Identify which cell holds the provided text, then report its [x, y] central coordinate. 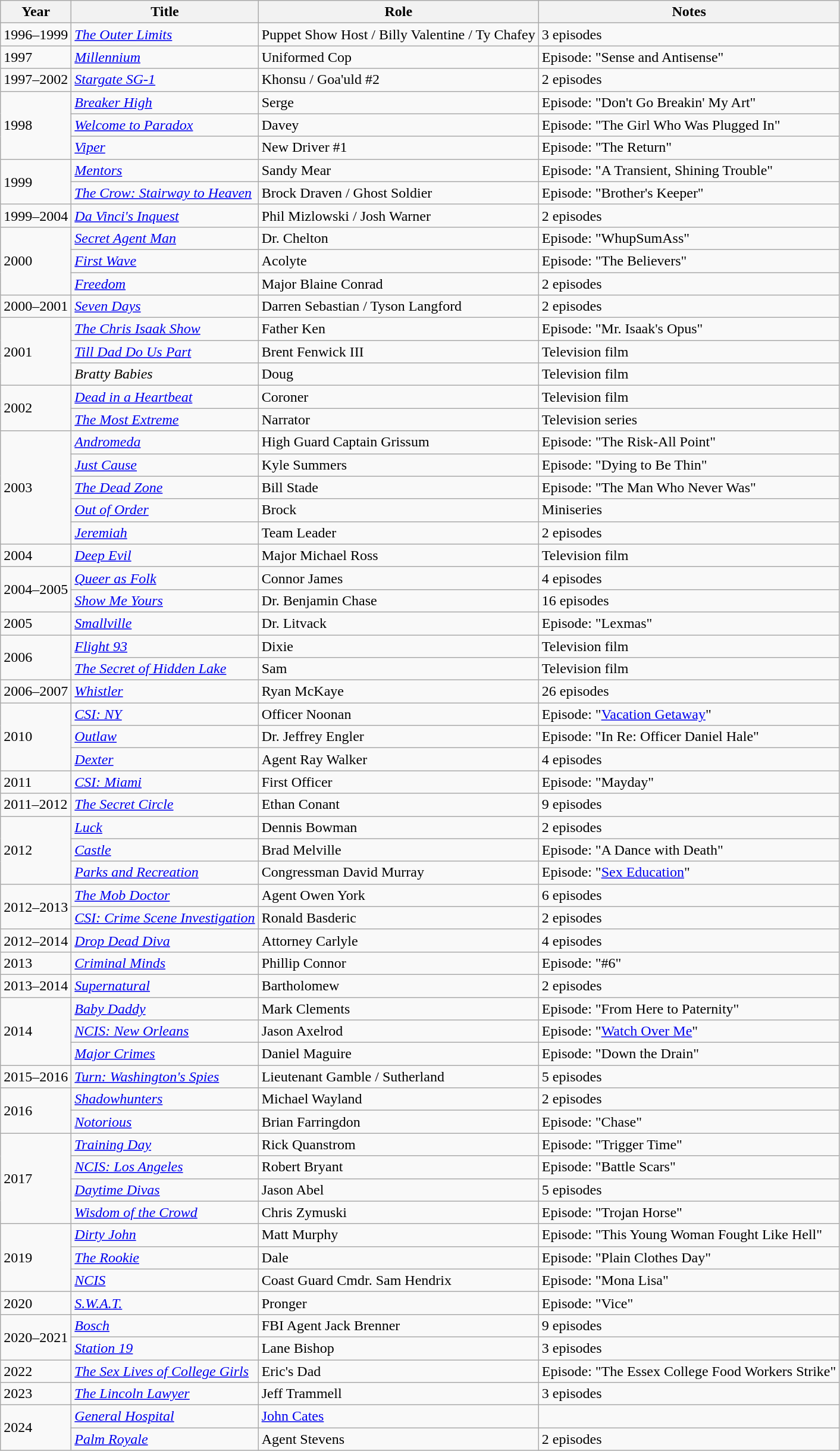
The Rookie [165, 1258]
26 episodes [689, 692]
Breaker High [165, 102]
Sam [399, 669]
Whistler [165, 692]
Jeff Trammell [399, 1394]
Congressman David Murray [399, 873]
2002 [36, 408]
2001 [36, 352]
Secret Agent Man [165, 238]
Phillip Connor [399, 963]
Team Leader [399, 533]
First Wave [165, 261]
Episode: "Don't Go Breakin' My Art" [689, 102]
Daytime Divas [165, 1190]
Major Blaine Conrad [399, 284]
High Guard Captain Grissum [399, 442]
2003 [36, 487]
Baby Daddy [165, 1009]
2006–2007 [36, 692]
Dirty John [165, 1235]
2017 [36, 1178]
Millennium [165, 57]
S.W.A.T. [165, 1303]
Drop Dead Diva [165, 940]
Bartholomew [399, 986]
Coast Guard Cmdr. Sam Hendrix [399, 1280]
Just Cause [165, 465]
NCIS: Los Angeles [165, 1167]
2012 [36, 850]
2011 [36, 782]
Welcome to Paradox [165, 125]
Episode: "Mona Lisa" [689, 1280]
Uniformed Cop [399, 57]
Robert Bryant [399, 1167]
Kyle Summers [399, 465]
Episode: "In Re: Officer Daniel Hale" [689, 737]
Out of Order [165, 510]
2013 [36, 963]
Smallville [165, 623]
Sandy Mear [399, 170]
Bosch [165, 1325]
1998 [36, 125]
Brad Melville [399, 850]
Flight 93 [165, 646]
Episode: "Vacation Getaway" [689, 714]
The Outer Limits [165, 35]
Seven Days [165, 307]
Jason Axelrod [399, 1031]
Phil Mizlowski / Josh Warner [399, 215]
General Hospital [165, 1416]
CSI: Crime Scene Investigation [165, 918]
Television series [689, 420]
Ronald Basderic [399, 918]
Bill Stade [399, 487]
First Officer [399, 782]
Shadowhunters [165, 1099]
Episode: "Vice" [689, 1303]
Episode: "#6" [689, 963]
Episode: "Lexmas" [689, 623]
Episode: "The Girl Who Was Plugged In" [689, 125]
The Lincoln Lawyer [165, 1394]
Major Michael Ross [399, 555]
Episode: "From Here to Paternity" [689, 1009]
Notes [689, 12]
Episode: "The Return" [689, 148]
2024 [36, 1428]
CSI: NY [165, 714]
NCIS [165, 1280]
Notorious [165, 1122]
Dexter [165, 759]
Episode: "The Risk-All Point" [689, 442]
Freedom [165, 284]
Acolyte [399, 261]
Brock Draven / Ghost Soldier [399, 193]
2016 [36, 1111]
FBI Agent Jack Brenner [399, 1325]
The Crow: Stairway to Heaven [165, 193]
Michael Wayland [399, 1099]
Episode: "Down the Drain" [689, 1054]
Ryan McKaye [399, 692]
New Driver #1 [399, 148]
The Mob Doctor [165, 895]
Till Dad Do Us Part [165, 352]
Miniseries [689, 510]
1996–1999 [36, 35]
Episode: "Sex Education" [689, 873]
Doug [399, 374]
Major Crimes [165, 1054]
Stargate SG-1 [165, 80]
Episode: "The Man Who Never Was" [689, 487]
2014 [36, 1031]
Darren Sebastian / Tyson Langford [399, 307]
2020 [36, 1303]
Episode: "The Believers" [689, 261]
1997 [36, 57]
Davey [399, 125]
The Secret of Hidden Lake [165, 669]
Castle [165, 850]
2012–2013 [36, 906]
Dr. Benjamin Chase [399, 601]
Agent Owen York [399, 895]
Lane Bishop [399, 1348]
Lieutenant Gamble / Sutherland [399, 1077]
Turn: Washington's Spies [165, 1077]
Eric's Dad [399, 1371]
Episode: "Mayday" [689, 782]
Brent Fenwick III [399, 352]
Episode: "Battle Scars" [689, 1167]
Episode: "Watch Over Me" [689, 1031]
Year [36, 12]
Title [165, 12]
CSI: Miami [165, 782]
Agent Stevens [399, 1439]
Training Day [165, 1144]
Dead in a Heartbeat [165, 397]
NCIS: New Orleans [165, 1031]
Viper [165, 148]
Episode: "A Dance with Death" [689, 850]
2005 [36, 623]
Parks and Recreation [165, 873]
Dr. Chelton [399, 238]
Mark Clements [399, 1009]
Show Me Yours [165, 601]
Palm Royale [165, 1439]
2006 [36, 657]
Bratty Babies [165, 374]
2004 [36, 555]
Brock [399, 510]
Chris Zymuski [399, 1212]
Episode: "Mr. Isaak's Opus" [689, 329]
2011–2012 [36, 805]
The Secret Circle [165, 805]
The Dead Zone [165, 487]
Jeremiah [165, 533]
Father Ken [399, 329]
Luck [165, 827]
Episode: "Plain Clothes Day" [689, 1258]
Narrator [399, 420]
Dixie [399, 646]
Episode: "A Transient, Shining Trouble" [689, 170]
The Chris Isaak Show [165, 329]
Episode: "This Young Woman Fought Like Hell" [689, 1235]
Station 19 [165, 1348]
Dale [399, 1258]
Connor James [399, 578]
The Most Extreme [165, 420]
Andromeda [165, 442]
Episode: "Sense and Antisense" [689, 57]
16 episodes [689, 601]
Officer Noonan [399, 714]
Khonsu / Goa'uld #2 [399, 80]
6 episodes [689, 895]
Serge [399, 102]
The Sex Lives of College Girls [165, 1371]
Queer as Folk [165, 578]
Agent Ray Walker [399, 759]
Attorney Carlyle [399, 940]
Ethan Conant [399, 805]
Mentors [165, 170]
Daniel Maguire [399, 1054]
2004–2005 [36, 589]
Matt Murphy [399, 1235]
2020–2021 [36, 1337]
2000 [36, 261]
Episode: "Dying to Be Thin" [689, 465]
Supernatural [165, 986]
Criminal Minds [165, 963]
1997–2002 [36, 80]
2023 [36, 1394]
2013–2014 [36, 986]
Wisdom of the Crowd [165, 1212]
2019 [36, 1258]
1999–2004 [36, 215]
Dr. Litvack [399, 623]
Dr. Jeffrey Engler [399, 737]
Puppet Show Host / Billy Valentine / Ty Chafey [399, 35]
Episode: "WhupSumAss" [689, 238]
Episode: "Trojan Horse" [689, 1212]
Outlaw [165, 737]
2000–2001 [36, 307]
Episode: "The Essex College Food Workers Strike" [689, 1371]
Da Vinci's Inquest [165, 215]
Jason Abel [399, 1190]
Coroner [399, 397]
2012–2014 [36, 940]
2022 [36, 1371]
Episode: "Trigger Time" [689, 1144]
Role [399, 12]
John Cates [399, 1416]
Episode: "Brother's Keeper" [689, 193]
Pronger [399, 1303]
Episode: "Chase" [689, 1122]
Dennis Bowman [399, 827]
Rick Quanstrom [399, 1144]
2010 [36, 737]
Brian Farringdon [399, 1122]
Deep Evil [165, 555]
2015–2016 [36, 1077]
1999 [36, 182]
